Search for the cell housing the specified text and yield its (x, y) center coordinate. 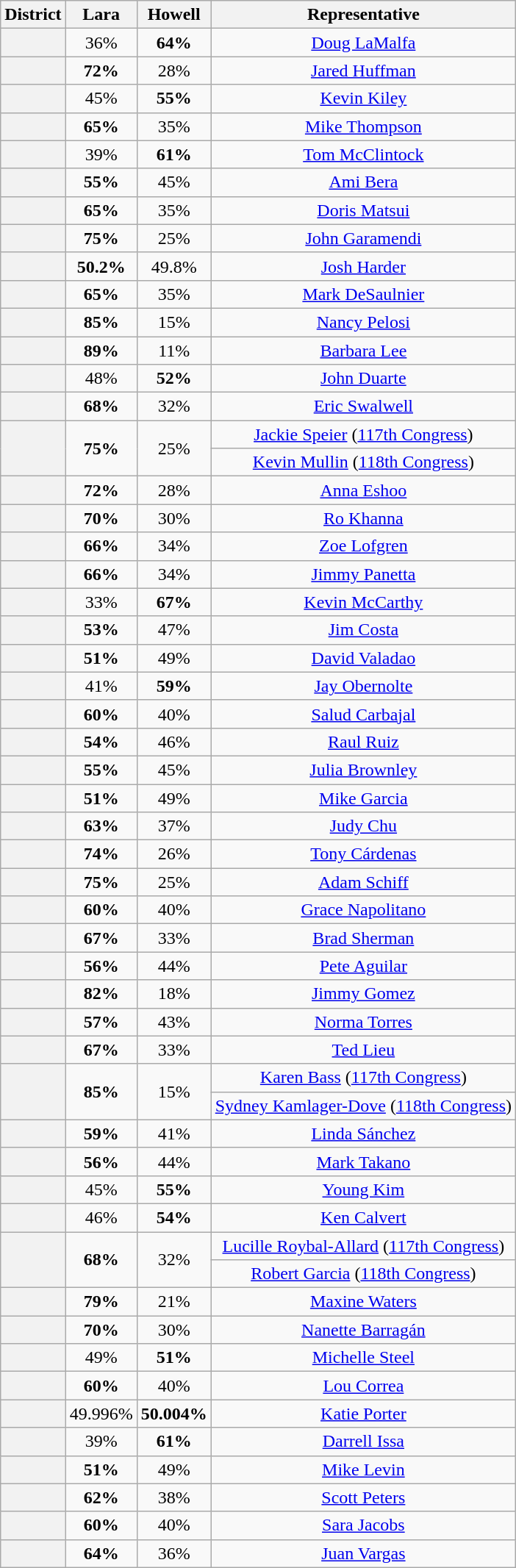
Eric Swalwell (363, 407)
Jay Obernolte (363, 686)
Anna Eshoo (363, 490)
Salud Carbajal (363, 714)
53% (101, 630)
Lara (101, 15)
50.2% (101, 266)
Judy Chu (363, 826)
Brad Sherman (363, 938)
Mark Takano (363, 1161)
89% (101, 351)
Michelle Steel (363, 1358)
Kevin McCarthy (363, 602)
49.996% (101, 1414)
Lucille Roybal-Allard (117th Congress) (363, 1246)
Julia Brownley (363, 770)
63% (101, 826)
11% (173, 351)
Jimmy Panetta (363, 574)
57% (101, 1022)
Ted Lieu (363, 1050)
Jim Costa (363, 630)
38% (173, 1497)
Lou Correa (363, 1386)
50.004% (173, 1414)
Norma Torres (363, 1022)
Katie Porter (363, 1414)
79% (101, 1302)
Karen Bass (117th Congress) (363, 1078)
Nancy Pelosi (363, 322)
Zoe Lofgren (363, 546)
Howell (173, 15)
Pete Aguilar (363, 966)
Mike Levin (363, 1469)
Jared Huffman (363, 71)
Nanette Barragán (363, 1330)
Ami Bera (363, 182)
Sydney Kamlager-Dove (118th Congress) (363, 1106)
Scott Peters (363, 1497)
Juan Vargas (363, 1553)
47% (173, 630)
62% (101, 1497)
John Garamendi (363, 238)
Josh Harder (363, 266)
Tony Cárdenas (363, 854)
Jackie Speier (117th Congress) (363, 434)
Tom McClintock (363, 154)
Grace Napolitano (363, 910)
Jimmy Gomez (363, 994)
Maxine Waters (363, 1302)
Mike Garcia (363, 798)
74% (101, 854)
Raul Ruiz (363, 742)
John Duarte (363, 379)
Linda Sánchez (363, 1134)
Robert Garcia (118th Congress) (363, 1274)
Young Kim (363, 1189)
Ro Khanna (363, 518)
18% (173, 994)
Doris Matsui (363, 210)
48% (101, 379)
Sara Jacobs (363, 1525)
43% (173, 1022)
Barbara Lee (363, 351)
52% (173, 379)
Mike Thompson (363, 126)
Kevin Mullin (118th Congress) (363, 462)
Darrell Issa (363, 1442)
Adam Schiff (363, 882)
Mark DeSaulnier (363, 294)
District (33, 15)
49.8% (173, 266)
26% (173, 854)
Ken Calvert (363, 1217)
David Valadao (363, 658)
Doug LaMalfa (363, 43)
37% (173, 826)
21% (173, 1302)
Kevin Kiley (363, 99)
Representative (363, 15)
82% (101, 994)
